Find where the given text appears and provide that cell's center as [x, y] coordinate. 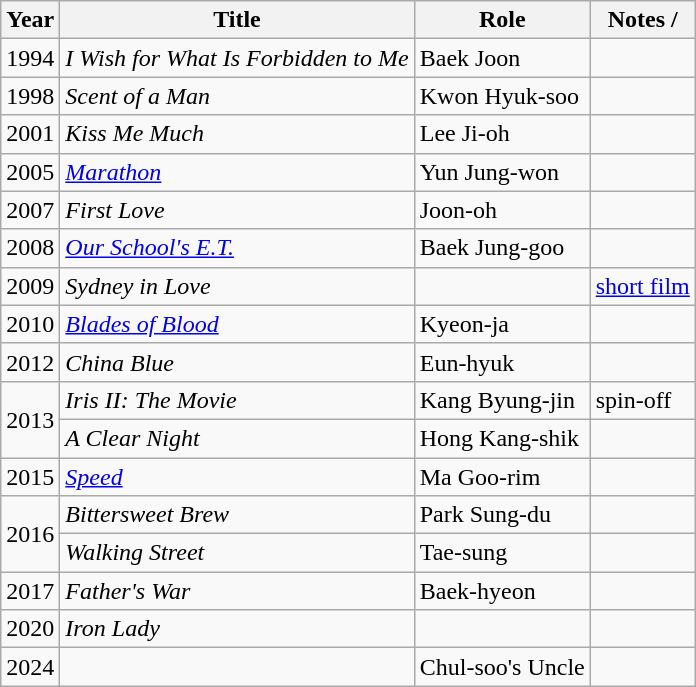
A Clear Night [237, 438]
Baek Jung-goo [502, 248]
1998 [30, 96]
Marathon [237, 172]
Iris II: The Movie [237, 400]
Notes / [642, 20]
2010 [30, 324]
Baek-hyeon [502, 591]
2016 [30, 534]
Kyeon-ja [502, 324]
Lee Ji-oh [502, 134]
Kiss Me Much [237, 134]
2020 [30, 629]
2005 [30, 172]
Eun-hyuk [502, 362]
short film [642, 286]
Hong Kang-shik [502, 438]
spin-off [642, 400]
Our School's E.T. [237, 248]
2015 [30, 477]
Father's War [237, 591]
2017 [30, 591]
Scent of a Man [237, 96]
Park Sung-du [502, 515]
Kang Byung-jin [502, 400]
Bittersweet Brew [237, 515]
Title [237, 20]
Speed [237, 477]
2001 [30, 134]
First Love [237, 210]
Baek Joon [502, 58]
Year [30, 20]
2012 [30, 362]
China Blue [237, 362]
Role [502, 20]
2024 [30, 667]
Walking Street [237, 553]
Kwon Hyuk-soo [502, 96]
2008 [30, 248]
Ma Goo-rim [502, 477]
Yun Jung-won [502, 172]
Blades of Blood [237, 324]
Joon-oh [502, 210]
Tae-sung [502, 553]
2013 [30, 419]
1994 [30, 58]
2009 [30, 286]
Sydney in Love [237, 286]
Chul-soo's Uncle [502, 667]
I Wish for What Is Forbidden to Me [237, 58]
Iron Lady [237, 629]
2007 [30, 210]
